Output the [x, y] coordinate of the center of the cell containing the given text.  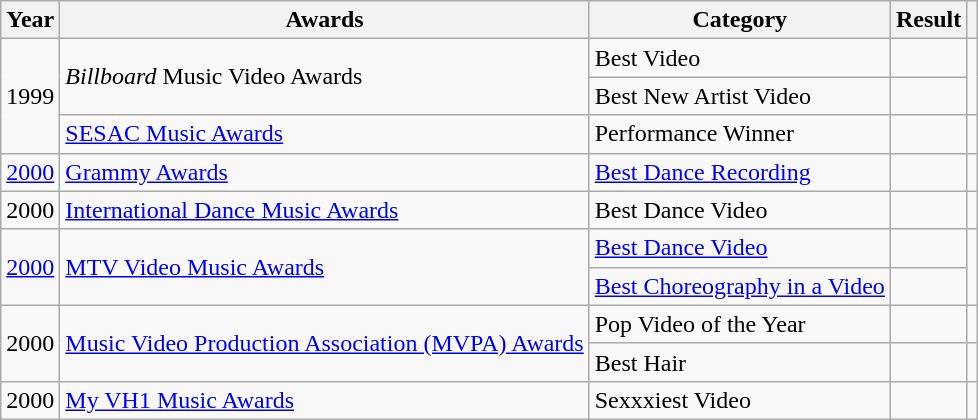
Best Choreography in a Video [740, 286]
Year [30, 20]
1999 [30, 96]
Best New Artist Video [740, 96]
Pop Video of the Year [740, 324]
Grammy Awards [324, 172]
Result [928, 20]
SESAC Music Awards [324, 134]
MTV Video Music Awards [324, 267]
International Dance Music Awards [324, 210]
Billboard Music Video Awards [324, 77]
Best Video [740, 58]
My VH1 Music Awards [324, 400]
Sexxxiest Video [740, 400]
Category [740, 20]
Best Hair [740, 362]
Music Video Production Association (MVPA) Awards [324, 343]
Best Dance Recording [740, 172]
Performance Winner [740, 134]
Awards [324, 20]
